Pinpoint the cell where the given text exists, returning its (x, y) midpoint coordinate. 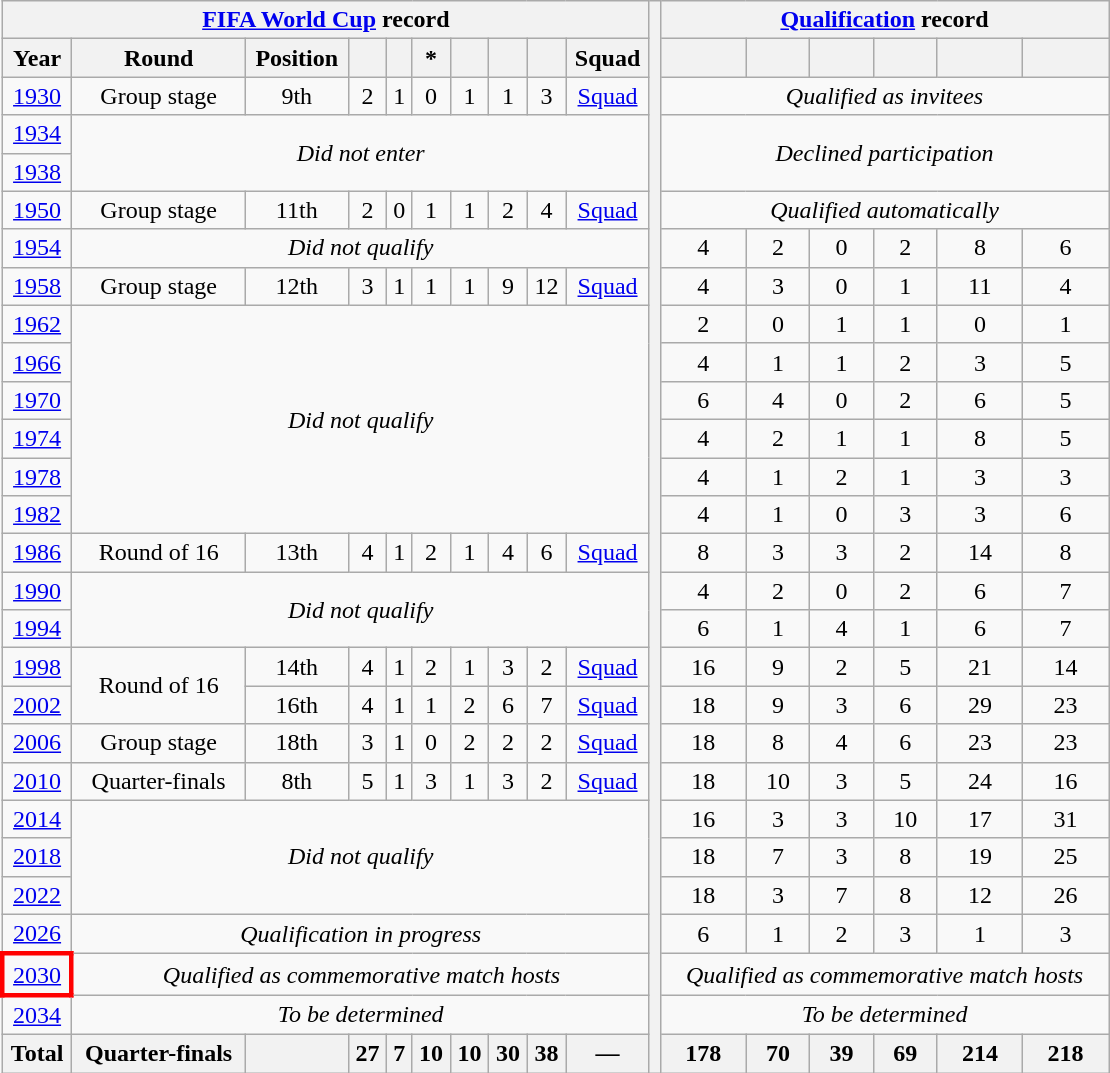
218 (1066, 1053)
Qualified automatically (885, 210)
Did not enter (361, 153)
FIFA World Cup record (326, 20)
1930 (37, 96)
Year (37, 58)
14th (296, 667)
2030 (37, 974)
26 (1066, 895)
2026 (37, 934)
1962 (37, 324)
38 (546, 1053)
2014 (37, 819)
— (608, 1053)
2034 (37, 1015)
Qualified as invitees (885, 96)
11th (296, 210)
70 (778, 1053)
Declined participation (885, 153)
1970 (37, 400)
1966 (37, 362)
1954 (37, 248)
2010 (37, 781)
69 (905, 1053)
1982 (37, 515)
25 (1066, 857)
Qualification in progress (361, 934)
214 (980, 1053)
24 (980, 781)
12th (296, 286)
2022 (37, 895)
Position (296, 58)
1958 (37, 286)
Qualification record (885, 20)
9th (296, 96)
18th (296, 743)
1986 (37, 553)
30 (508, 1053)
2002 (37, 705)
17 (980, 819)
2018 (37, 857)
19 (980, 857)
27 (367, 1053)
1998 (37, 667)
1994 (37, 629)
29 (980, 705)
31 (1066, 819)
178 (704, 1053)
1950 (37, 210)
11 (980, 286)
16th (296, 705)
1934 (37, 134)
Total (37, 1053)
1990 (37, 591)
* (431, 58)
8th (296, 781)
1974 (37, 438)
39 (842, 1053)
Round (158, 58)
2006 (37, 743)
1938 (37, 172)
1978 (37, 477)
13th (296, 553)
21 (980, 667)
